Capture the cell that displays the provided text and extract its (x, y) central coordinate. 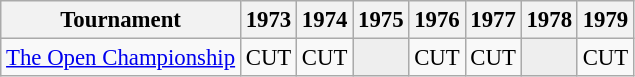
1976 (437, 20)
The Open Championship (121, 58)
Tournament (121, 20)
1974 (325, 20)
1973 (268, 20)
1977 (493, 20)
1978 (549, 20)
1979 (605, 20)
1975 (381, 20)
